Pinpoint the cell where the given text exists, returning its [x, y] midpoint coordinate. 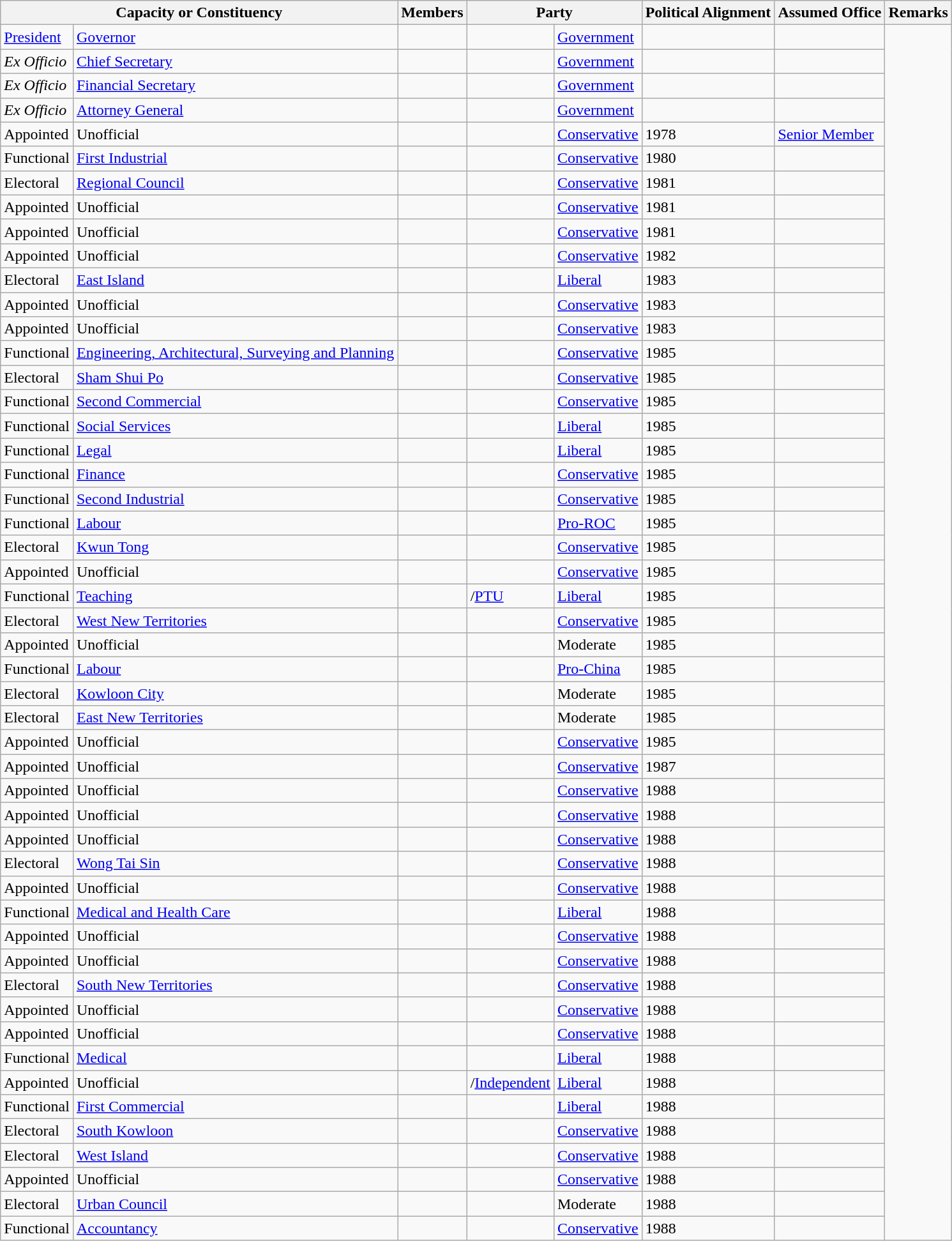
Accountancy [235, 1228]
East Island [235, 280]
Assumed Office [830, 13]
Medical and Health Care [235, 912]
/PTU [510, 596]
Urban Council [235, 1204]
Pro-ROC [598, 523]
West New Territories [235, 620]
Kwun Tong [235, 547]
Teaching [235, 596]
Second Commercial [235, 402]
Wong Tai Sin [235, 864]
1987 [708, 766]
1982 [708, 255]
South New Territories [235, 985]
Regional Council [235, 183]
Chief Secretary [235, 61]
1980 [708, 158]
Engineering, Architectural, Surveying and Planning [235, 353]
Senior Member [830, 134]
West Island [235, 1155]
Attorney General [235, 110]
Governor [235, 37]
Second Industrial [235, 499]
President [37, 37]
South Kowloon [235, 1131]
Party [554, 13]
/Independent [510, 1083]
Political Alignment [708, 13]
Kowloon City [235, 693]
Members [432, 13]
First Commercial [235, 1107]
First Industrial [235, 158]
Pro-China [598, 669]
Capacity or Constituency [199, 13]
Medical [235, 1058]
1978 [708, 134]
Social Services [235, 426]
Finance [235, 475]
Legal [235, 450]
Remarks [918, 13]
East New Territories [235, 718]
Sham Shui Po [235, 377]
Financial Secretary [235, 86]
